Pinpoint the cell where the given text exists, returning its [X, Y] midpoint coordinate. 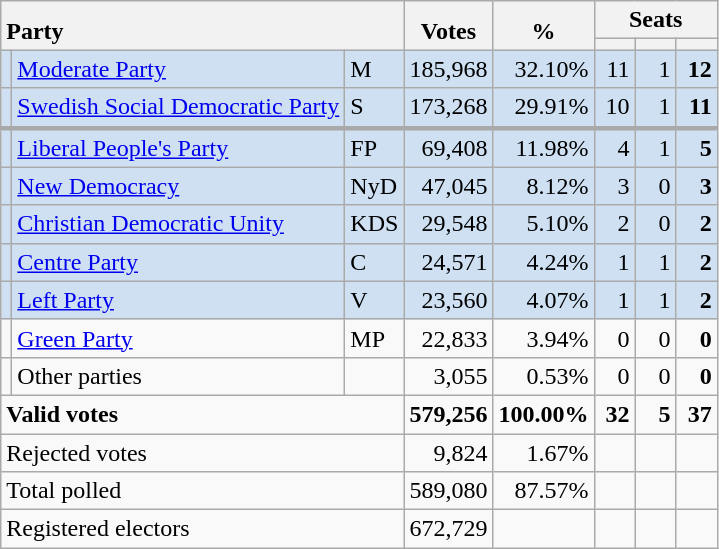
Valid votes [202, 414]
Other parties [178, 376]
FP [374, 148]
Votes [448, 26]
Christian Democratic Unity [178, 224]
KDS [374, 224]
V [374, 300]
579,256 [448, 414]
23,560 [448, 300]
8.12% [544, 186]
100.00% [544, 414]
Total polled [202, 491]
32.10% [544, 69]
87.57% [544, 491]
37 [696, 414]
3.94% [544, 338]
11.98% [544, 148]
47,045 [448, 186]
Left Party [178, 300]
NyD [374, 186]
29,548 [448, 224]
Seats [656, 20]
M [374, 69]
10 [614, 108]
4.07% [544, 300]
69,408 [448, 148]
32 [614, 414]
29.91% [544, 108]
9,824 [448, 453]
Registered electors [202, 529]
% [544, 26]
22,833 [448, 338]
4 [614, 148]
Party [202, 26]
24,571 [448, 262]
1.67% [544, 453]
672,729 [448, 529]
Centre Party [178, 262]
Swedish Social Democratic Party [178, 108]
Green Party [178, 338]
5.10% [544, 224]
4.24% [544, 262]
589,080 [448, 491]
Liberal People's Party [178, 148]
New Democracy [178, 186]
S [374, 108]
12 [696, 69]
173,268 [448, 108]
185,968 [448, 69]
MP [374, 338]
C [374, 262]
0.53% [544, 376]
3,055 [448, 376]
Moderate Party [178, 69]
Rejected votes [202, 453]
